Detect which cell encompasses the target text, then output its [x, y] center coordinate. 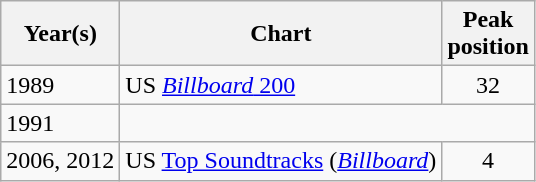
US Billboard 200 [281, 85]
1991 [60, 123]
1989 [60, 85]
32 [488, 85]
Chart [281, 34]
US Top Soundtracks (Billboard) [281, 161]
Year(s) [60, 34]
4 [488, 161]
Peakposition [488, 34]
2006, 2012 [60, 161]
